Output the [X, Y] coordinate of the center of the cell containing the given text.  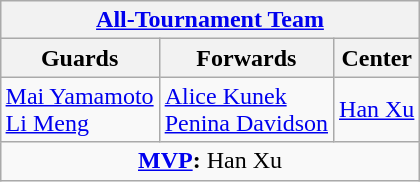
Alice Kunek Penina Davidson [246, 110]
Han Xu [377, 110]
Forwards [246, 58]
Center [377, 58]
All-Tournament Team [210, 20]
Guards [80, 58]
MVP: Han Xu [210, 161]
Mai Yamamoto Li Meng [80, 110]
